Search for the cell housing the specified text and yield its [x, y] center coordinate. 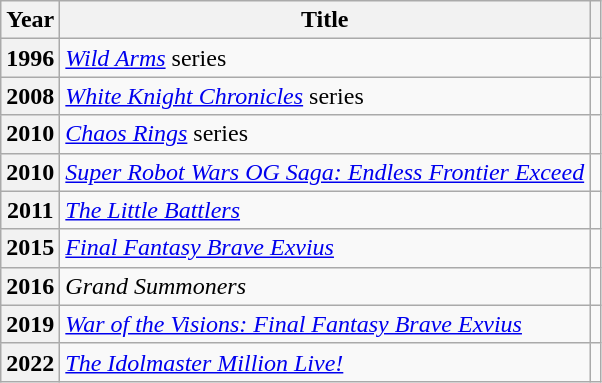
Final Fantasy Brave Exvius [325, 248]
Year [30, 20]
Grand Summoners [325, 286]
Wild Arms series [325, 58]
War of the Visions: Final Fantasy Brave Exvius [325, 324]
2016 [30, 286]
2008 [30, 96]
2022 [30, 362]
2019 [30, 324]
1996 [30, 58]
2011 [30, 210]
Chaos Rings series [325, 134]
The Idolmaster Million Live! [325, 362]
Title [325, 20]
Super Robot Wars OG Saga: Endless Frontier Exceed [325, 172]
The Little Battlers [325, 210]
2015 [30, 248]
White Knight Chronicles series [325, 96]
